Locate the cell with the specified text and output its [X, Y] center coordinate. 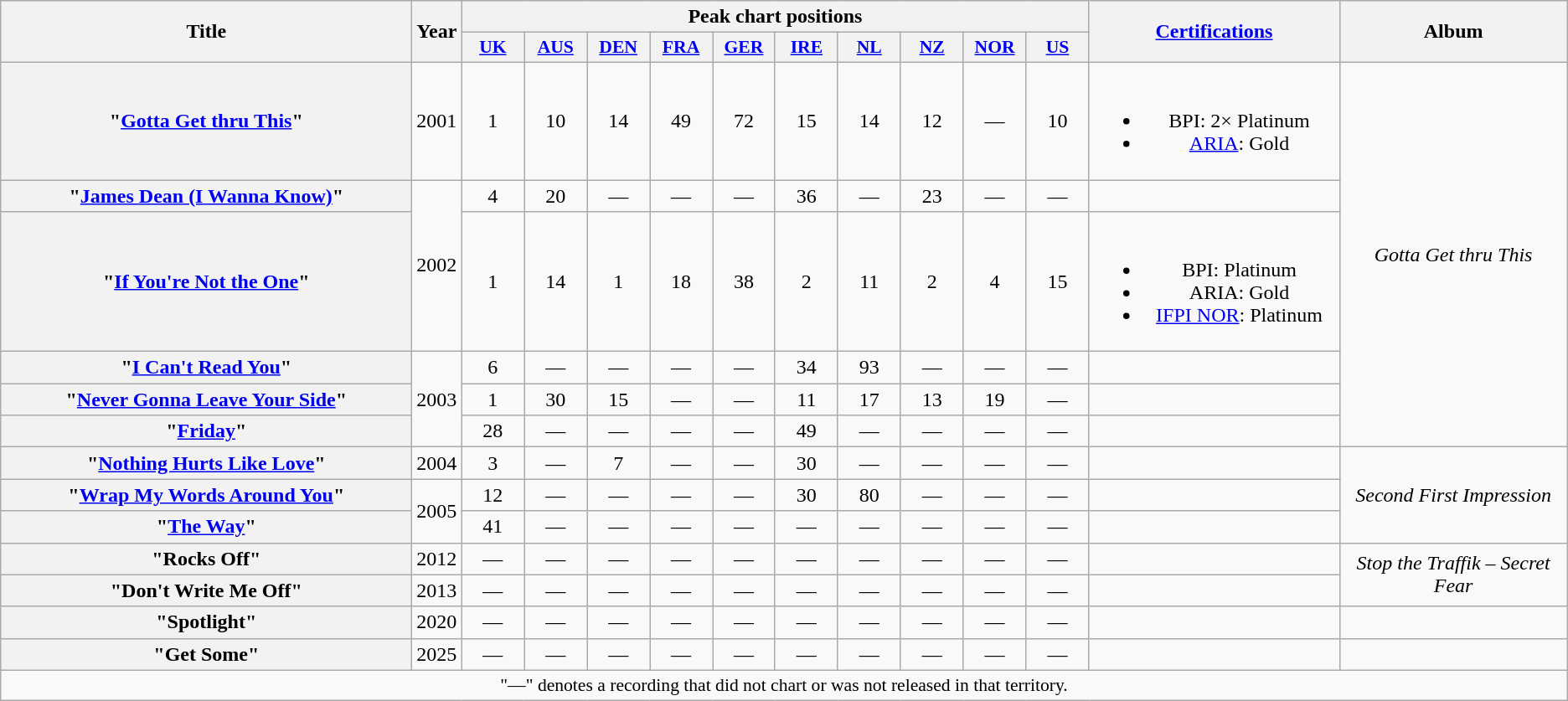
Second First Impression [1453, 495]
38 [744, 281]
"Get Some" [206, 654]
"The Way" [206, 527]
72 [744, 121]
41 [493, 527]
AUS [556, 48]
GER [744, 48]
BPI: 2× PlatinumARIA: Gold [1215, 121]
BPI: PlatinumARIA: GoldIFPI NOR: Platinum [1215, 281]
19 [995, 399]
2003 [437, 399]
Year [437, 32]
"Friday" [206, 431]
"Nothing Hurts Like Love" [206, 463]
20 [556, 195]
"I Can't Read You" [206, 368]
"—" denotes a recording that did not chart or was not released in that territory. [784, 685]
Peak chart positions [776, 17]
2013 [437, 590]
36 [806, 195]
2002 [437, 265]
13 [931, 399]
Certifications [1215, 32]
23 [931, 195]
"Gotta Get thru This" [206, 121]
"Never Gonna Leave Your Side" [206, 399]
2025 [437, 654]
US [1057, 48]
80 [869, 495]
"Rocks Off" [206, 559]
"Spotlight" [206, 622]
Gotta Get thru This [1453, 255]
UK [493, 48]
Title [206, 32]
18 [682, 281]
2012 [437, 559]
DEN [618, 48]
2020 [437, 622]
7 [618, 463]
"Wrap My Words Around You" [206, 495]
93 [869, 368]
2005 [437, 511]
6 [493, 368]
2001 [437, 121]
Stop the Traffik – Secret Fear [1453, 575]
NL [869, 48]
28 [493, 431]
"James Dean (I Wanna Know)" [206, 195]
NZ [931, 48]
34 [806, 368]
2004 [437, 463]
NOR [995, 48]
IRE [806, 48]
FRA [682, 48]
3 [493, 463]
"If You're Not the One" [206, 281]
17 [869, 399]
Album [1453, 32]
"Don't Write Me Off" [206, 590]
